Search for the cell housing the specified text and yield its [x, y] center coordinate. 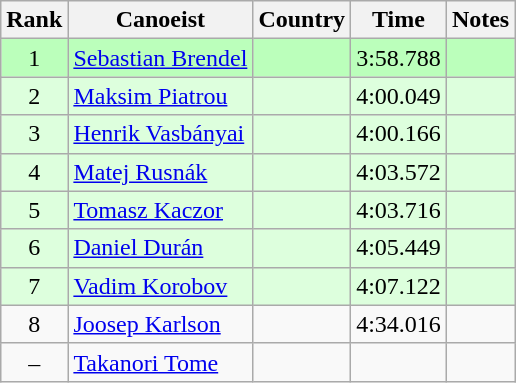
Country [302, 20]
3 [34, 134]
3:58.788 [399, 58]
5 [34, 210]
4:05.449 [399, 248]
Vadim Korobov [160, 286]
2 [34, 96]
Henrik Vasbányai [160, 134]
4 [34, 172]
Notes [480, 20]
Rank [34, 20]
4:00.049 [399, 96]
Daniel Durán [160, 248]
8 [34, 324]
4:34.016 [399, 324]
Matej Rusnák [160, 172]
1 [34, 58]
Tomasz Kaczor [160, 210]
4:03.572 [399, 172]
Sebastian Brendel [160, 58]
Joosep Karlson [160, 324]
4:07.122 [399, 286]
Time [399, 20]
Canoeist [160, 20]
4:00.166 [399, 134]
4:03.716 [399, 210]
Maksim Piatrou [160, 96]
6 [34, 248]
Takanori Tome [160, 362]
– [34, 362]
7 [34, 286]
